Determine the [X, Y] coordinate at the center of the cell enclosing the given text.  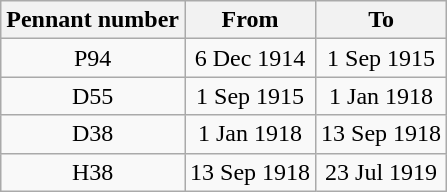
Pennant number [93, 20]
H38 [93, 172]
D55 [93, 96]
From [250, 20]
6 Dec 1914 [250, 58]
P94 [93, 58]
D38 [93, 134]
To [382, 20]
23 Jul 1919 [382, 172]
